Provide the [X, Y] coordinate of the cell's center where the given text is located.  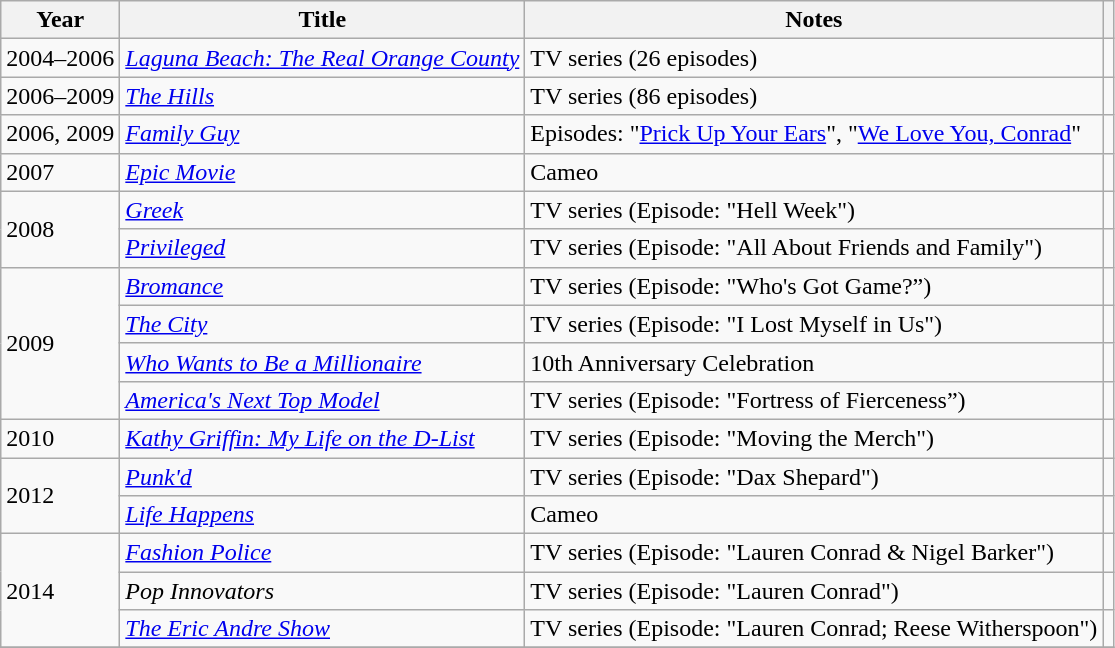
Year [60, 20]
2006, 2009 [60, 134]
TV series (Episode: "Fortress of Fierceness”) [814, 400]
Title [322, 20]
2006–2009 [60, 96]
2004–2006 [60, 58]
10th Anniversary Celebration [814, 362]
TV series (Episode: "Hell Week") [814, 210]
TV series (Episode: "Moving the Merch") [814, 438]
Notes [814, 20]
TV series (Episode: "Lauren Conrad") [814, 591]
The Hills [322, 96]
Pop Innovators [322, 591]
TV series (Episode: "All About Friends and Family") [814, 248]
2009 [60, 343]
2010 [60, 438]
Family Guy [322, 134]
TV series (Episode: "Lauren Conrad & Nigel Barker") [814, 553]
TV series (86 episodes) [814, 96]
Who Wants to Be a Millionaire [322, 362]
Epic Movie [322, 172]
TV series (26 episodes) [814, 58]
TV series (Episode: "Dax Shepard") [814, 477]
Fashion Police [322, 553]
2007 [60, 172]
Life Happens [322, 515]
Greek [322, 210]
Bromance [322, 286]
Episodes: "Prick Up Your Ears", "We Love You, Conrad" [814, 134]
TV series (Episode: "I Lost Myself in Us") [814, 324]
Kathy Griffin: My Life on the D-List [322, 438]
America's Next Top Model [322, 400]
The City [322, 324]
2014 [60, 591]
TV series (Episode: "Lauren Conrad; Reese Witherspoon") [814, 629]
TV series (Episode: "Who's Got Game?”) [814, 286]
Privileged [322, 248]
2012 [60, 496]
Laguna Beach: The Real Orange County [322, 58]
2008 [60, 229]
The Eric Andre Show [322, 629]
Punk'd [322, 477]
